Extract the (x, y) coordinate from the center of the cell holding the provided text.  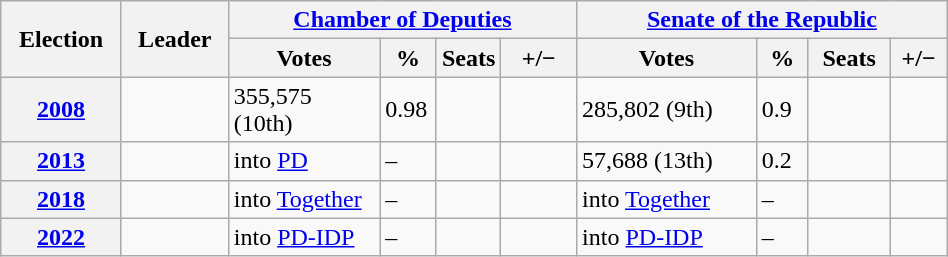
285,802 (9th) (667, 110)
Senate of the Republic (762, 20)
Election (62, 39)
Leader (174, 39)
2013 (62, 161)
0.2 (782, 161)
0.9 (782, 110)
0.98 (408, 110)
57,688 (13th) (667, 161)
2022 (62, 237)
2008 (62, 110)
into PD (304, 161)
355,575 (10th) (304, 110)
Chamber of Deputies (402, 20)
2018 (62, 199)
